Search for the cell housing the specified text and yield its [X, Y] center coordinate. 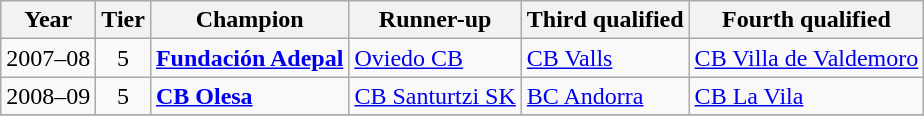
Year [48, 20]
Fourth qualified [806, 20]
Champion [249, 20]
CB La Vila [806, 96]
CB Valls [605, 58]
CB Santurtzi SK [435, 96]
Oviedo CB [435, 58]
2007–08 [48, 58]
2008–09 [48, 96]
CB Olesa [249, 96]
Third qualified [605, 20]
Tier [124, 20]
CB Villa de Valdemoro [806, 58]
Runner-up [435, 20]
Fundación Adepal [249, 58]
BC Andorra [605, 96]
